From the cell containing the given text, extract its center point as [X, Y] coordinate. 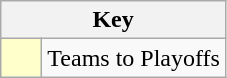
Teams to Playoffs [134, 58]
Key [114, 20]
